Scan for the cell matching the given text and deliver its (X, Y) coordinate at center. 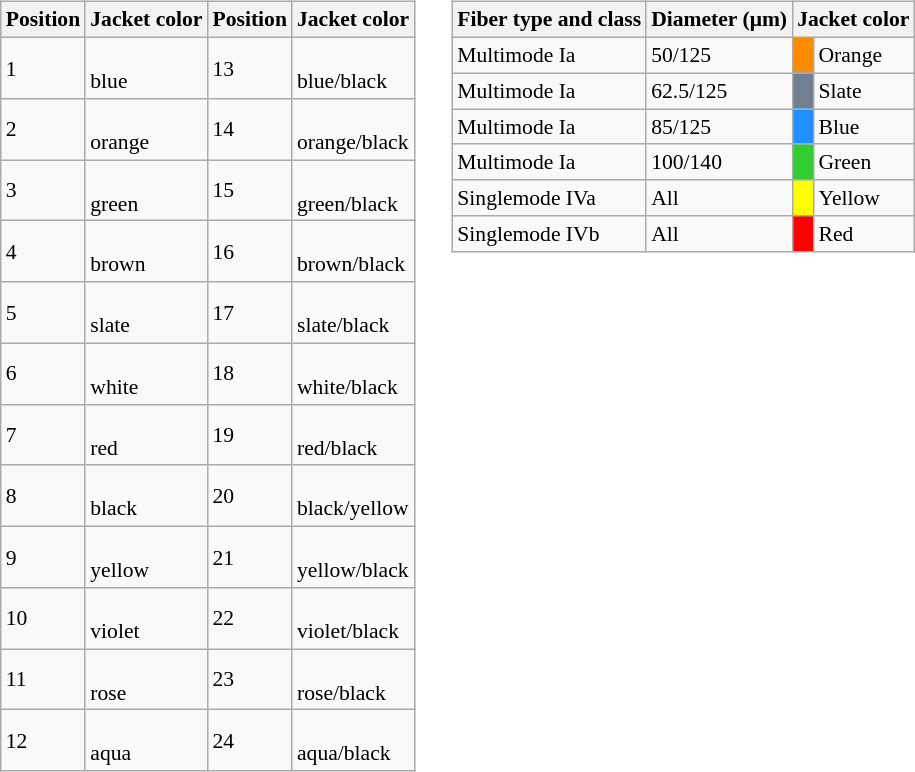
slate/black (353, 312)
19 (249, 434)
21 (249, 556)
aqua/black (353, 740)
15 (249, 190)
11 (43, 680)
Blue (864, 127)
1 (43, 68)
7 (43, 434)
brown (146, 252)
9 (43, 556)
yellow (146, 556)
50/125 (719, 55)
white (146, 374)
black/yellow (353, 496)
18 (249, 374)
10 (43, 618)
Fiber type and class (549, 20)
Diameter (μm) (719, 20)
85/125 (719, 127)
yellow/black (353, 556)
Singlemode IVa (549, 198)
24 (249, 740)
12 (43, 740)
brown/black (353, 252)
62.5/125 (719, 91)
Singlemode IVb (549, 234)
rose (146, 680)
blue/black (353, 68)
blue (146, 68)
14 (249, 130)
black (146, 496)
green (146, 190)
Green (864, 162)
17 (249, 312)
16 (249, 252)
red/black (353, 434)
Orange (864, 55)
slate (146, 312)
23 (249, 680)
3 (43, 190)
100/140 (719, 162)
Yellow (864, 198)
orange (146, 130)
Slate (864, 91)
5 (43, 312)
8 (43, 496)
Red (864, 234)
aqua (146, 740)
2 (43, 130)
red (146, 434)
13 (249, 68)
22 (249, 618)
violet/black (353, 618)
violet (146, 618)
rose/black (353, 680)
6 (43, 374)
20 (249, 496)
green/black (353, 190)
orange/black (353, 130)
4 (43, 252)
white/black (353, 374)
